Find where the given text appears and provide that cell's center as (X, Y) coordinate. 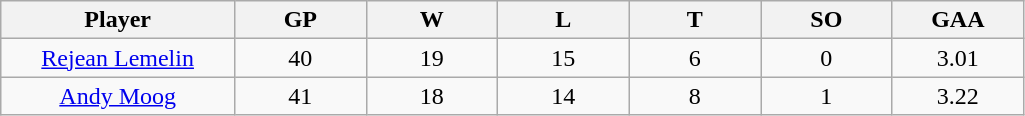
W (432, 20)
6 (695, 58)
14 (564, 96)
Player (118, 20)
40 (301, 58)
3.22 (958, 96)
41 (301, 96)
18 (432, 96)
19 (432, 58)
8 (695, 96)
SO (827, 20)
1 (827, 96)
15 (564, 58)
GP (301, 20)
Rejean Lemelin (118, 58)
L (564, 20)
GAA (958, 20)
0 (827, 58)
Andy Moog (118, 96)
3.01 (958, 58)
T (695, 20)
